Identify which cell holds the provided text, then report its [X, Y] central coordinate. 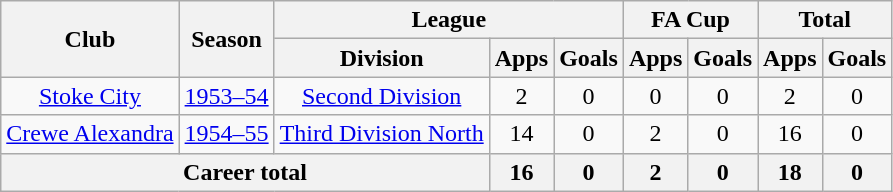
Second Division [382, 96]
Division [382, 58]
Career total [245, 172]
Club [90, 39]
FA Cup [690, 20]
1954–55 [226, 134]
Third Division North [382, 134]
1953–54 [226, 96]
Crewe Alexandra [90, 134]
18 [790, 172]
Stoke City [90, 96]
Season [226, 39]
Total [825, 20]
14 [521, 134]
League [448, 20]
